Capture the cell that displays the provided text and extract its [x, y] central coordinate. 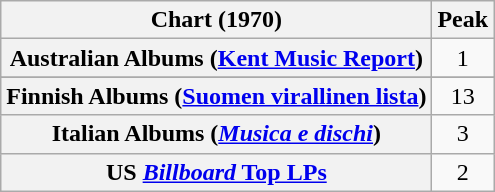
2 [463, 172]
3 [463, 134]
US Billboard Top LPs [216, 172]
1 [463, 58]
Finnish Albums (Suomen virallinen lista) [216, 96]
Italian Albums (Musica e dischi) [216, 134]
Australian Albums (Kent Music Report) [216, 58]
Chart (1970) [216, 20]
13 [463, 96]
Peak [463, 20]
